For the text-containing cell, return its midpoint in [x, y] coordinate format. 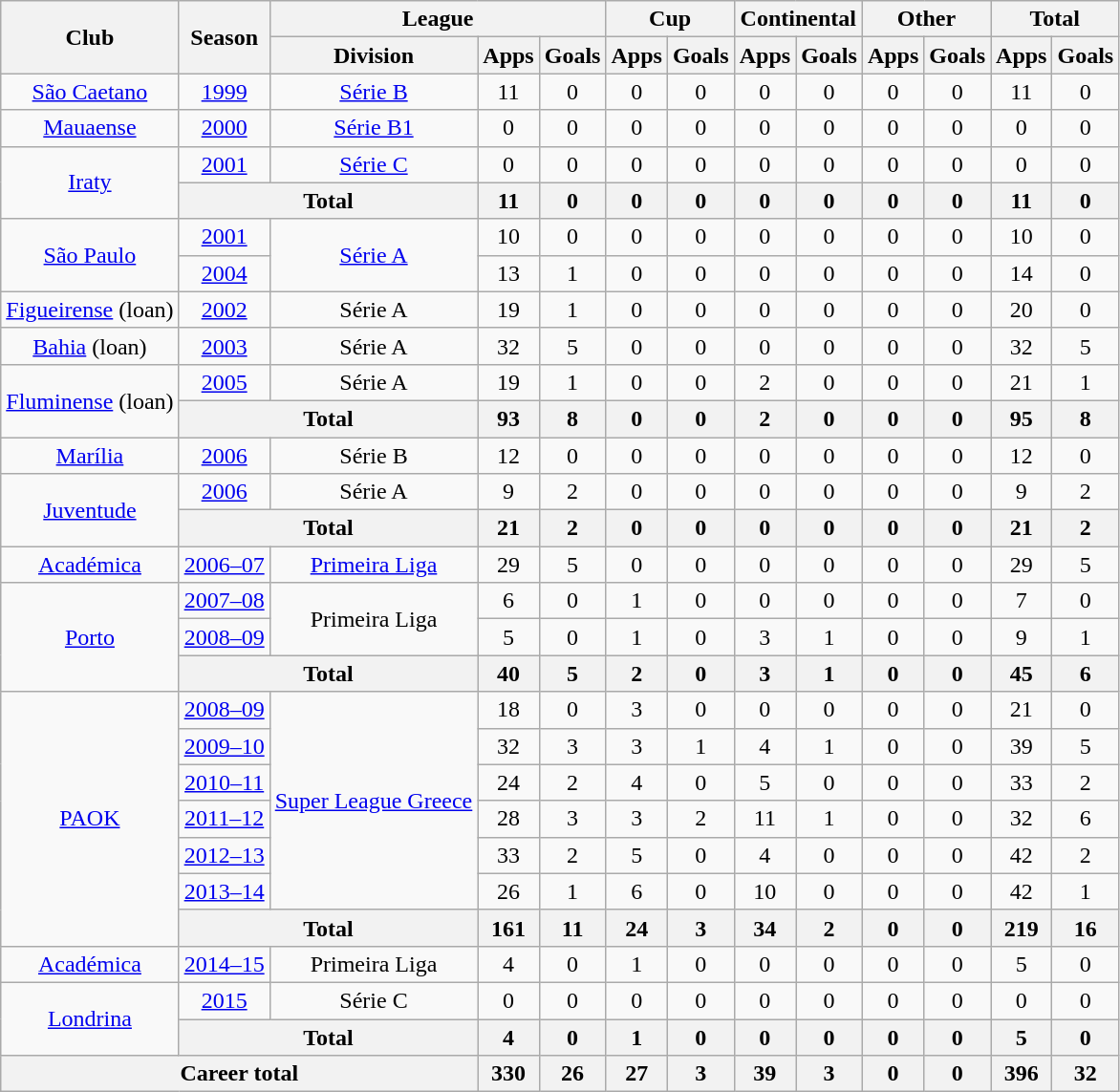
Londrina [90, 1018]
Mauaense [90, 128]
2006–07 [224, 565]
São Caetano [90, 92]
2000 [224, 128]
14 [1022, 273]
93 [508, 418]
League [438, 19]
95 [1022, 418]
2014–15 [224, 964]
13 [508, 273]
Fluminense (loan) [90, 400]
28 [508, 819]
Porto [90, 637]
1999 [224, 92]
Marília [90, 456]
2007–08 [224, 601]
Série B1 [374, 128]
27 [636, 1074]
2012–13 [224, 855]
Continental [798, 19]
Division [374, 55]
20 [1022, 310]
Juventude [90, 510]
2013–14 [224, 891]
161 [508, 928]
2010–11 [224, 782]
Iraty [90, 182]
2009–10 [224, 746]
Figueirense (loan) [90, 310]
396 [1022, 1074]
7 [1022, 601]
Season [224, 37]
2015 [224, 1000]
2005 [224, 382]
219 [1022, 928]
330 [508, 1074]
40 [508, 674]
Club [90, 37]
2002 [224, 310]
Other [926, 19]
45 [1022, 674]
Cup [670, 19]
Career total [239, 1074]
2004 [224, 273]
2011–12 [224, 819]
18 [508, 710]
Super League Greece [374, 801]
Bahia (loan) [90, 346]
São Paulo [90, 255]
2003 [224, 346]
PAOK [90, 819]
34 [765, 928]
16 [1086, 928]
